Identify which cell holds the provided text, then report its (x, y) central coordinate. 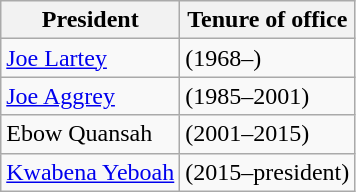
President (90, 20)
(2001–2015) (268, 134)
Kwabena Yeboah (90, 172)
Ebow Quansah (90, 134)
(1968–) (268, 58)
Joe Aggrey (90, 96)
(1985–2001) (268, 96)
(2015–president) (268, 172)
Joe Lartey (90, 58)
Tenure of office (268, 20)
